Search for the cell housing the specified text and yield its [x, y] center coordinate. 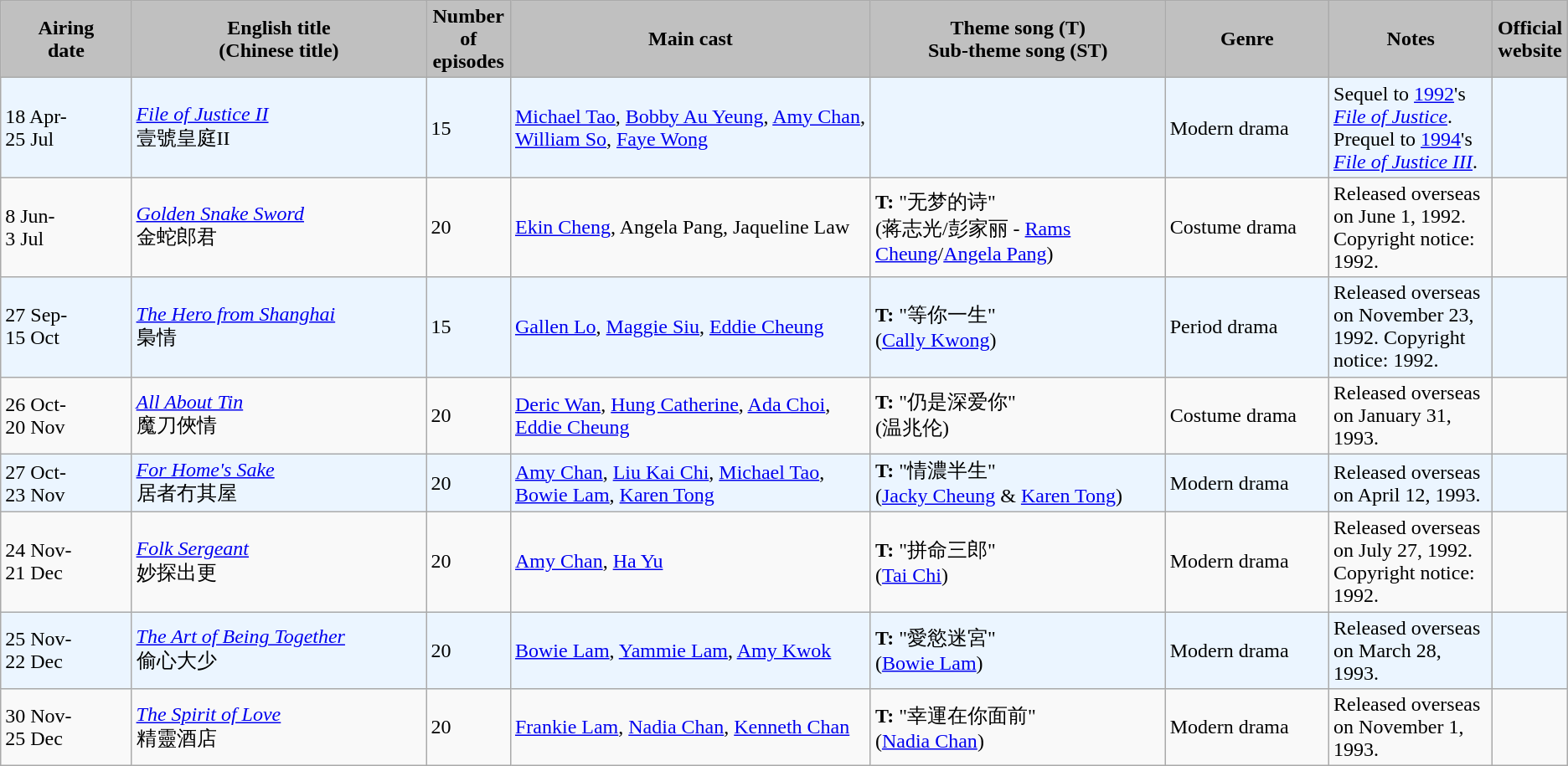
Theme song (T) Sub-theme song (ST) [1018, 39]
Released overseas on November 1, 1993. [1411, 727]
The Art of Being Together 偷心大少 [279, 650]
18 Apr- 25 Jul [66, 127]
26 Oct- 20 Nov [66, 415]
T: "等你一生" (Cally Kwong) [1018, 326]
All About Tin 魔刀俠情 [279, 415]
27 Sep- 15 Oct [66, 326]
24 Nov- 21 Dec [66, 563]
T: "仍是深爱你" (温兆伦) [1018, 415]
Airingdate [66, 39]
T: "幸運在你面前" (Nadia Chan) [1018, 727]
T: "无梦的诗" (蒋志光/彭家丽 - Rams Cheung/Angela Pang) [1018, 228]
Amy Chan, Ha Yu [690, 563]
Frankie Lam, Nadia Chan, Kenneth Chan [690, 727]
File of Justice II 壹號皇庭II [279, 127]
Main cast [690, 39]
Released overseas on June 1, 1992. Copyright notice: 1992. [1411, 228]
30 Nov- 25 Dec [66, 727]
Released overseas on January 31, 1993. [1411, 415]
8 Jun- 3 Jul [66, 228]
Released overseas on July 27, 1992. Copyright notice: 1992. [1411, 563]
Released overseas on March 28, 1993. [1411, 650]
Number of episodes [469, 39]
Deric Wan, Hung Catherine, Ada Choi, Eddie Cheung [690, 415]
T: "拼命三郎" (Tai Chi) [1018, 563]
Golden Snake Sword 金蛇郎君 [279, 228]
Sequel to 1992's File of Justice. Prequel to 1994's File of Justice III. [1411, 127]
Released overseas on November 23, 1992. Copyright notice: 1992. [1411, 326]
27 Oct- 23 Nov [66, 483]
The Hero from Shanghai 梟情 [279, 326]
For Home's Sake 居者冇其屋 [279, 483]
Released overseas on April 12, 1993. [1411, 483]
T: "愛慾迷宮" (Bowie Lam) [1018, 650]
Notes [1411, 39]
Amy Chan, Liu Kai Chi, Michael Tao, Bowie Lam, Karen Tong [690, 483]
25 Nov- 22 Dec [66, 650]
The Spirit of Love 精靈酒店 [279, 727]
English title (Chinese title) [279, 39]
Folk Sergeant 妙探出更 [279, 563]
Gallen Lo, Maggie Siu, Eddie Cheung [690, 326]
Michael Tao, Bobby Au Yeung, Amy Chan, William So, Faye Wong [690, 127]
Period drama [1246, 326]
T: "情濃半生" (Jacky Cheung & Karen Tong) [1018, 483]
Genre [1246, 39]
Ekin Cheng, Angela Pang, Jaqueline Law [690, 228]
Bowie Lam, Yammie Lam, Amy Kwok [690, 650]
Official website [1529, 39]
